Capture the cell that displays the provided text and extract its (x, y) central coordinate. 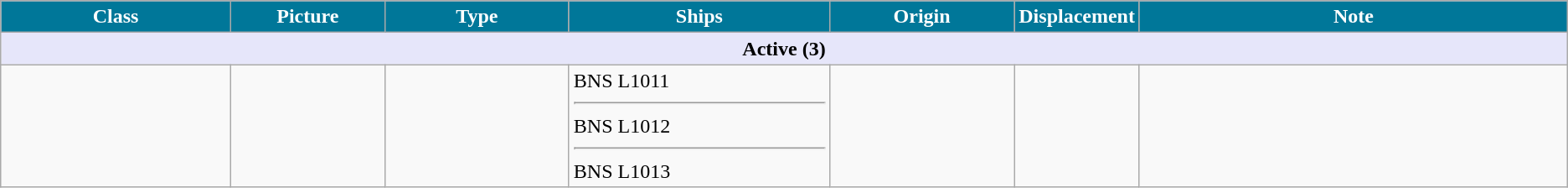
Displacement (1077, 17)
Active (3) (784, 49)
Class (116, 17)
Type (477, 17)
BNS L1011BNS L1012BNS L1013 (699, 126)
Ships (699, 17)
Picture (307, 17)
Origin (921, 17)
Note (1354, 17)
